Return the [x, y] coordinate for the center point of the cell that contains the specified text.  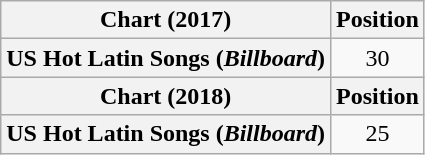
Chart (2018) [166, 96]
30 [378, 58]
Chart (2017) [166, 20]
25 [378, 134]
